Extract the [x, y] coordinate from the center of the cell holding the provided text.  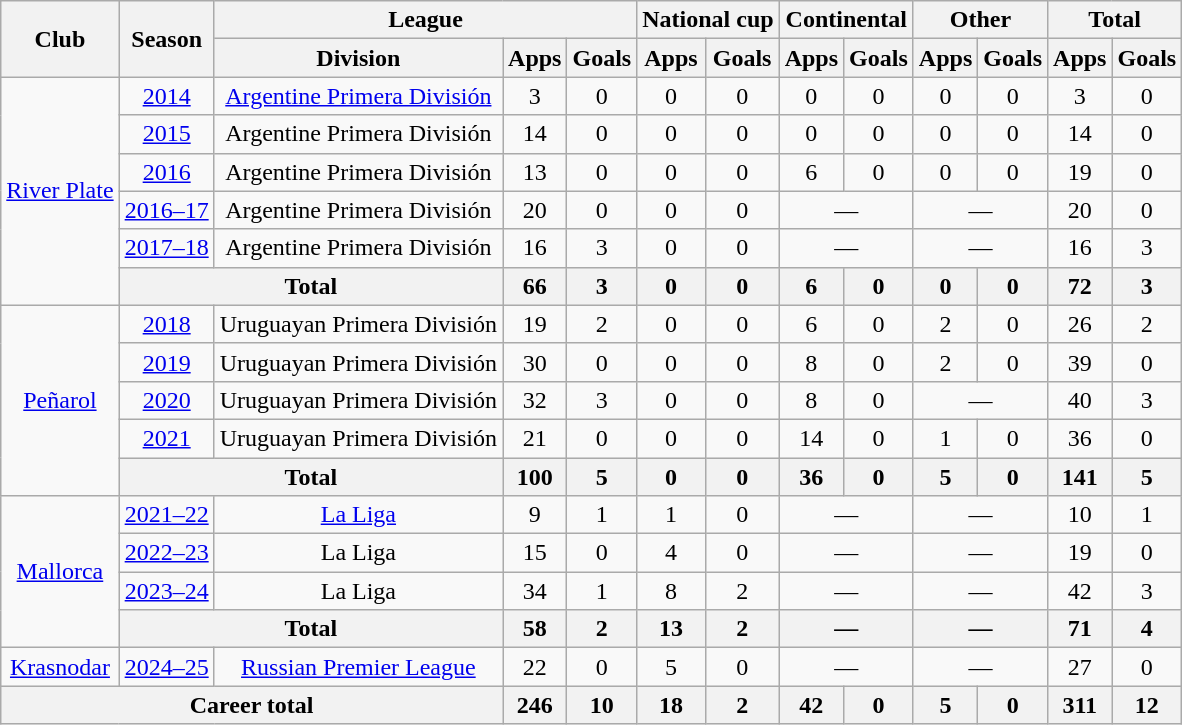
Other [980, 20]
39 [1080, 362]
12 [1147, 705]
Club [60, 39]
22 [535, 667]
72 [1080, 286]
Mallorca [60, 572]
Career total [252, 705]
National cup [708, 20]
Division [358, 58]
2015 [166, 134]
2023–24 [166, 591]
9 [535, 515]
2016–17 [166, 210]
2021–22 [166, 515]
100 [535, 477]
246 [535, 705]
30 [535, 362]
40 [1080, 400]
2016 [166, 172]
18 [671, 705]
2019 [166, 362]
311 [1080, 705]
34 [535, 591]
Russian Premier League [358, 667]
2022–23 [166, 553]
2018 [166, 324]
Krasnodar [60, 667]
58 [535, 629]
2020 [166, 400]
32 [535, 400]
27 [1080, 667]
2024–25 [166, 667]
Peñarol [60, 400]
141 [1080, 477]
River Plate [60, 191]
League [426, 20]
21 [535, 438]
26 [1080, 324]
2017–18 [166, 248]
Season [166, 39]
2021 [166, 438]
Continental [846, 20]
71 [1080, 629]
15 [535, 553]
2014 [166, 96]
66 [535, 286]
